Search for the cell housing the specified text and yield its (X, Y) center coordinate. 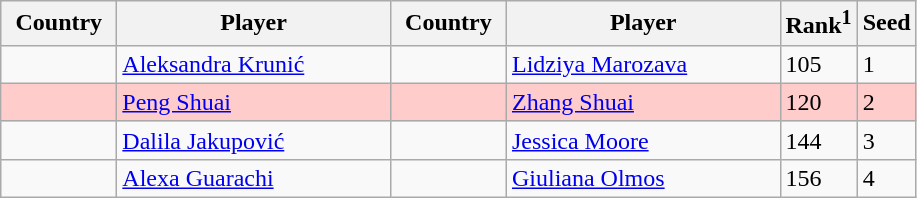
Zhang Shuai (643, 102)
144 (818, 140)
Seed (886, 24)
Dalila Jakupović (254, 140)
156 (818, 178)
120 (818, 102)
105 (818, 64)
2 (886, 102)
1 (886, 64)
Jessica Moore (643, 140)
Alexa Guarachi (254, 178)
Aleksandra Krunić (254, 64)
Rank1 (818, 24)
Giuliana Olmos (643, 178)
4 (886, 178)
Lidziya Marozava (643, 64)
Peng Shuai (254, 102)
3 (886, 140)
